Output the (x, y) coordinate of the center of the cell containing the given text.  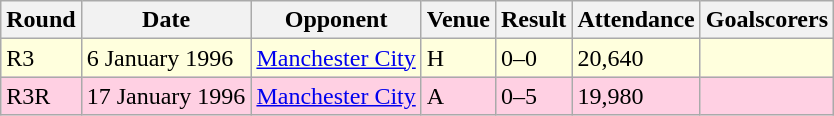
H (458, 58)
20,640 (636, 58)
Attendance (636, 20)
6 January 1996 (166, 58)
19,980 (636, 96)
A (458, 96)
Date (166, 20)
17 January 1996 (166, 96)
Venue (458, 20)
Result (533, 20)
0–0 (533, 58)
R3R (41, 96)
0–5 (533, 96)
Round (41, 20)
Opponent (336, 20)
R3 (41, 58)
Goalscorers (766, 20)
